Determine the [x, y] coordinate at the center of the cell enclosing the given text.  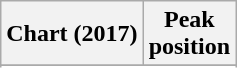
Peak position [189, 34]
Chart (2017) [72, 34]
